From the cell containing the given text, extract its center point as [x, y] coordinate. 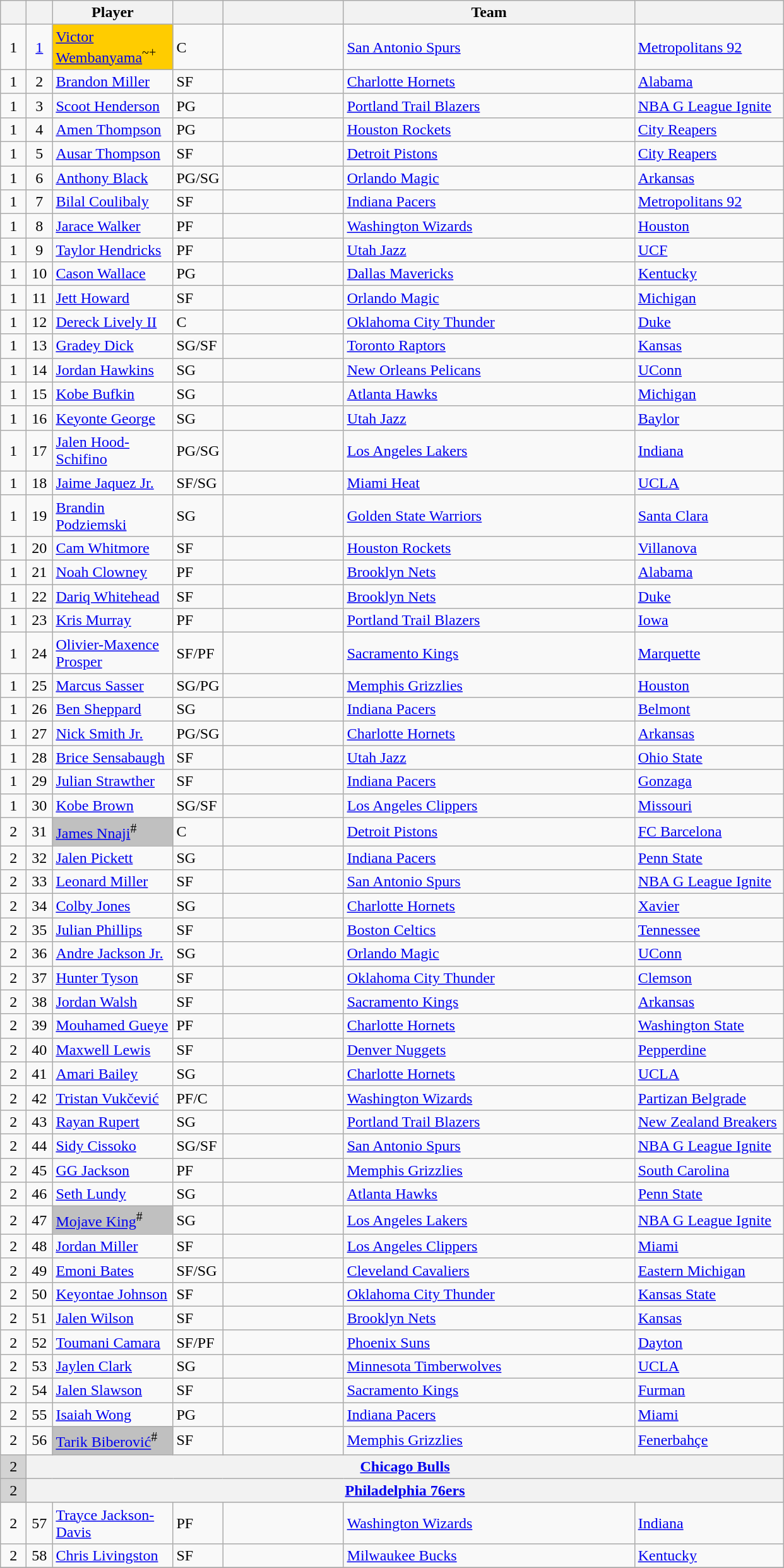
Brandon Miller [112, 81]
Player [112, 13]
Cason Wallace [112, 274]
Keyontae Johnson [112, 1294]
Cleveland Cavaliers [489, 1270]
Chicago Bulls [405, 1466]
Brice Sensabaugh [112, 757]
Jordan Miller [112, 1246]
Dereck Lively II [112, 322]
14 [39, 370]
Marcus Sasser [112, 686]
Jaime Jaquez Jr. [112, 483]
Amen Thompson [112, 129]
Gonzaga [709, 781]
Julian Phillips [112, 930]
SG/PG [198, 686]
Minnesota Timberwolves [489, 1367]
Cam Whitmore [112, 548]
42 [39, 1098]
New Orleans Pelicans [489, 370]
22 [39, 597]
Keyonte George [112, 418]
Taylor Hendricks [112, 250]
58 [39, 1555]
Julian Strawther [112, 781]
48 [39, 1246]
Mojave King# [112, 1221]
57 [39, 1523]
Jalen Slawson [112, 1391]
Olivier-Maxence Prosper [112, 653]
52 [39, 1342]
Amari Bailey [112, 1074]
Emoni Bates [112, 1270]
Kobe Bufkin [112, 394]
Tarik Biberović# [112, 1440]
Noah Clowney [112, 573]
40 [39, 1050]
38 [39, 1002]
Kansas State [709, 1294]
Villanova [709, 548]
44 [39, 1146]
Mouhamed Gueye [112, 1026]
Toronto Raptors [489, 346]
3 [39, 105]
Tristan Vukčević [112, 1098]
Jalen Hood-Schifino [112, 451]
Colby Jones [112, 906]
Partizan Belgrade [709, 1098]
Missouri [709, 805]
Scoot Henderson [112, 105]
Jordan Hawkins [112, 370]
Dayton [709, 1342]
18 [39, 483]
28 [39, 757]
GG Jackson [112, 1170]
51 [39, 1318]
Nick Smith Jr. [112, 734]
41 [39, 1074]
Seth Lundy [112, 1194]
45 [39, 1170]
Trayce Jackson-Davis [112, 1523]
34 [39, 906]
25 [39, 686]
Ohio State [709, 757]
46 [39, 1194]
Victor Wembanyama~+ [112, 47]
17 [39, 451]
35 [39, 930]
27 [39, 734]
55 [39, 1415]
Pepperdine [709, 1050]
Sidy Cissoko [112, 1146]
Fenerbahçe [709, 1440]
32 [39, 858]
Maxwell Lewis [112, 1050]
Santa Clara [709, 515]
Hunter Tyson [112, 978]
53 [39, 1367]
Xavier [709, 906]
PF/C [198, 1098]
4 [39, 129]
37 [39, 978]
Toumani Camara [112, 1342]
New Zealand Breakers [709, 1122]
FC Barcelona [709, 832]
47 [39, 1221]
Ben Sheppard [112, 710]
Golden State Warriors [489, 515]
49 [39, 1270]
Baylor [709, 418]
9 [39, 250]
Philadelphia 76ers [405, 1490]
7 [39, 202]
Belmont [709, 710]
Leonard Miller [112, 882]
11 [39, 298]
33 [39, 882]
Anthony Black [112, 178]
Bilal Coulibaly [112, 202]
Clemson [709, 978]
Iowa [709, 621]
21 [39, 573]
Jalen Wilson [112, 1318]
Boston Celtics [489, 930]
Andre Jackson Jr. [112, 954]
Isaiah Wong [112, 1415]
8 [39, 226]
Dallas Mavericks [489, 274]
Jalen Pickett [112, 858]
36 [39, 954]
Marquette [709, 653]
Jaylen Clark [112, 1367]
26 [39, 710]
Washington State [709, 1026]
10 [39, 274]
Dariq Whitehead [112, 597]
Team [489, 13]
Jordan Walsh [112, 1002]
54 [39, 1391]
15 [39, 394]
Kobe Brown [112, 805]
Chris Livingston [112, 1555]
South Carolina [709, 1170]
5 [39, 154]
Eastern Michigan [709, 1270]
UCF [709, 250]
56 [39, 1440]
24 [39, 653]
Tennessee [709, 930]
20 [39, 548]
Denver Nuggets [489, 1050]
23 [39, 621]
50 [39, 1294]
Ausar Thompson [112, 154]
6 [39, 178]
Jett Howard [112, 298]
12 [39, 322]
Phoenix Suns [489, 1342]
13 [39, 346]
Rayan Rupert [112, 1122]
Jarace Walker [112, 226]
30 [39, 805]
Kris Murray [112, 621]
29 [39, 781]
Brandin Podziemski [112, 515]
19 [39, 515]
31 [39, 832]
James Nnaji# [112, 832]
Miami Heat [489, 483]
43 [39, 1122]
39 [39, 1026]
Milwaukee Bucks [489, 1555]
16 [39, 418]
Gradey Dick [112, 346]
Furman [709, 1391]
